Detect which cell encompasses the target text, then output its (x, y) center coordinate. 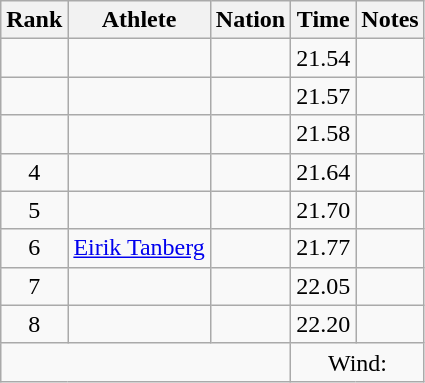
Rank (34, 20)
Athlete (139, 20)
8 (34, 324)
6 (34, 248)
21.57 (324, 96)
21.54 (324, 58)
21.64 (324, 172)
Nation (250, 20)
22.20 (324, 324)
5 (34, 210)
21.70 (324, 210)
21.58 (324, 134)
21.77 (324, 248)
Notes (390, 20)
22.05 (324, 286)
Time (324, 20)
7 (34, 286)
Wind: (358, 362)
4 (34, 172)
Eirik Tanberg (139, 248)
